From the cell containing the given text, extract its center point as (x, y) coordinate. 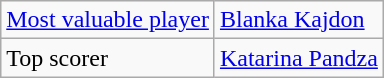
Top scorer (108, 58)
Blanka Kajdon (298, 20)
Most valuable player (108, 20)
Katarina Pandza (298, 58)
